Detect which cell encompasses the target text, then output its (x, y) center coordinate. 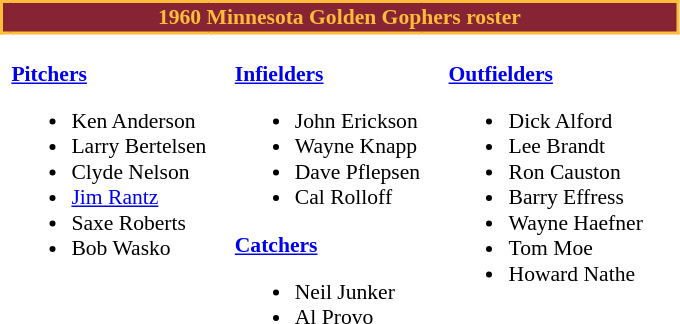
1960 Minnesota Golden Gophers roster (340, 18)
